Return the (x, y) coordinate for the center point of the cell that contains the specified text.  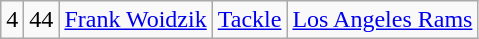
Frank Woidzik (136, 20)
4 (12, 20)
Los Angeles Rams (382, 20)
44 (42, 20)
Tackle (250, 20)
